From the cell containing the given text, extract its center point as (X, Y) coordinate. 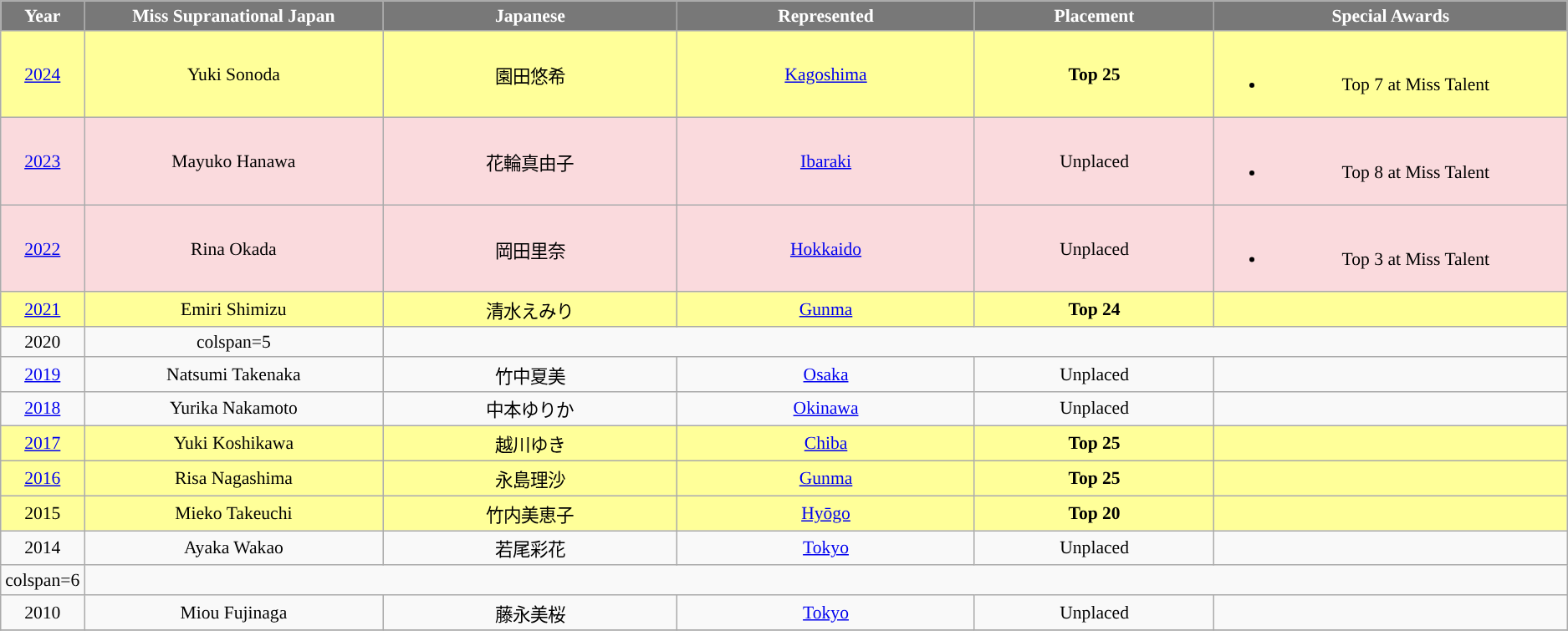
Represented (826, 16)
Top 24 (1094, 310)
2019 (43, 374)
永島理沙 (530, 479)
2023 (43, 161)
2021 (43, 310)
Okinawa (826, 410)
Hokkaido (826, 248)
Ayaka Wakao (234, 548)
2022 (43, 248)
園田悠希 (530, 74)
2014 (43, 548)
Special Awards (1391, 16)
Year (43, 16)
colspan=5 (234, 342)
Top 8 at Miss Talent (1391, 161)
Natsumi Takenaka (234, 374)
Yuki Koshikawa (234, 444)
岡田里奈 (530, 248)
竹中夏美 (530, 374)
colspan=6 (43, 581)
2016 (43, 479)
Rina Okada (234, 248)
Japanese (530, 16)
Mayuko Hanawa (234, 161)
清水えみり (530, 310)
Placement (1094, 16)
Miss Supranational Japan (234, 16)
2010 (43, 613)
2024 (43, 74)
Top 20 (1094, 513)
Mieko Takeuchi (234, 513)
越川ゆき (530, 444)
Emiri Shimizu (234, 310)
Miou Fujinaga (234, 613)
竹内美恵子 (530, 513)
花輪真由子 (530, 161)
若尾彩花 (530, 548)
中本ゆりか (530, 410)
Risa Nagashima (234, 479)
Top 7 at Miss Talent (1391, 74)
Hyōgo (826, 513)
Yurika Nakamoto (234, 410)
Osaka (826, 374)
藤永美桜 (530, 613)
Yuki Sonoda (234, 74)
2020 (43, 342)
Top 3 at Miss Talent (1391, 248)
Chiba (826, 444)
2017 (43, 444)
2018 (43, 410)
2015 (43, 513)
Ibaraki (826, 161)
Kagoshima (826, 74)
